Capture the cell that displays the provided text and extract its [x, y] central coordinate. 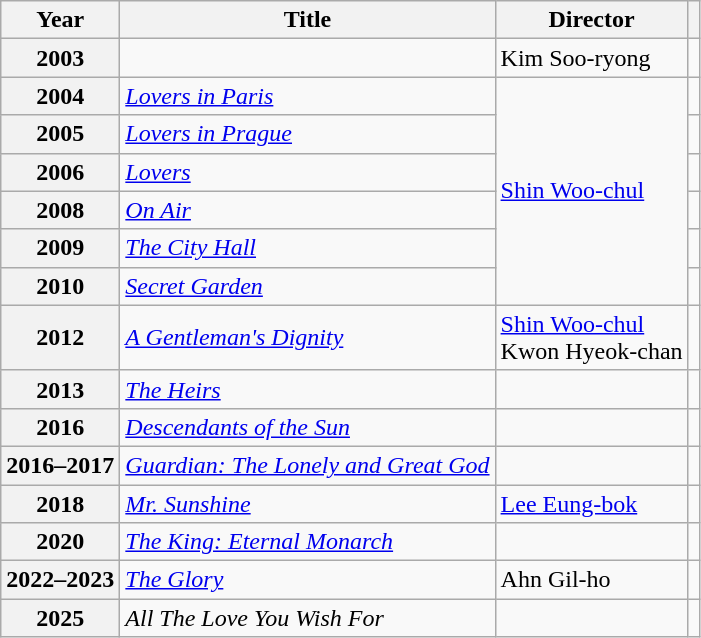
Lovers in Paris [308, 96]
The Heirs [308, 389]
The City Hall [308, 248]
2022–2023 [60, 580]
The King: Eternal Monarch [308, 542]
2016–2017 [60, 465]
Guardian: The Lonely and Great God [308, 465]
All The Love You Wish For [308, 618]
2005 [60, 134]
2008 [60, 210]
The Glory [308, 580]
Lee Eung-bok [592, 503]
2025 [60, 618]
Kim Soo-ryong [592, 58]
2009 [60, 248]
2004 [60, 96]
2018 [60, 503]
Lovers [308, 172]
Mr. Sunshine [308, 503]
On Air [308, 210]
2010 [60, 286]
Title [308, 20]
Shin Woo-chulKwon Hyeok-chan [592, 338]
2016 [60, 427]
Shin Woo-chul [592, 191]
2003 [60, 58]
Secret Garden [308, 286]
2006 [60, 172]
2020 [60, 542]
2012 [60, 338]
Ahn Gil-ho [592, 580]
Lovers in Prague [308, 134]
A Gentleman's Dignity [308, 338]
2013 [60, 389]
Descendants of the Sun [308, 427]
Director [592, 20]
Year [60, 20]
